Provide the (x, y) coordinate of the cell's center where the given text is located.  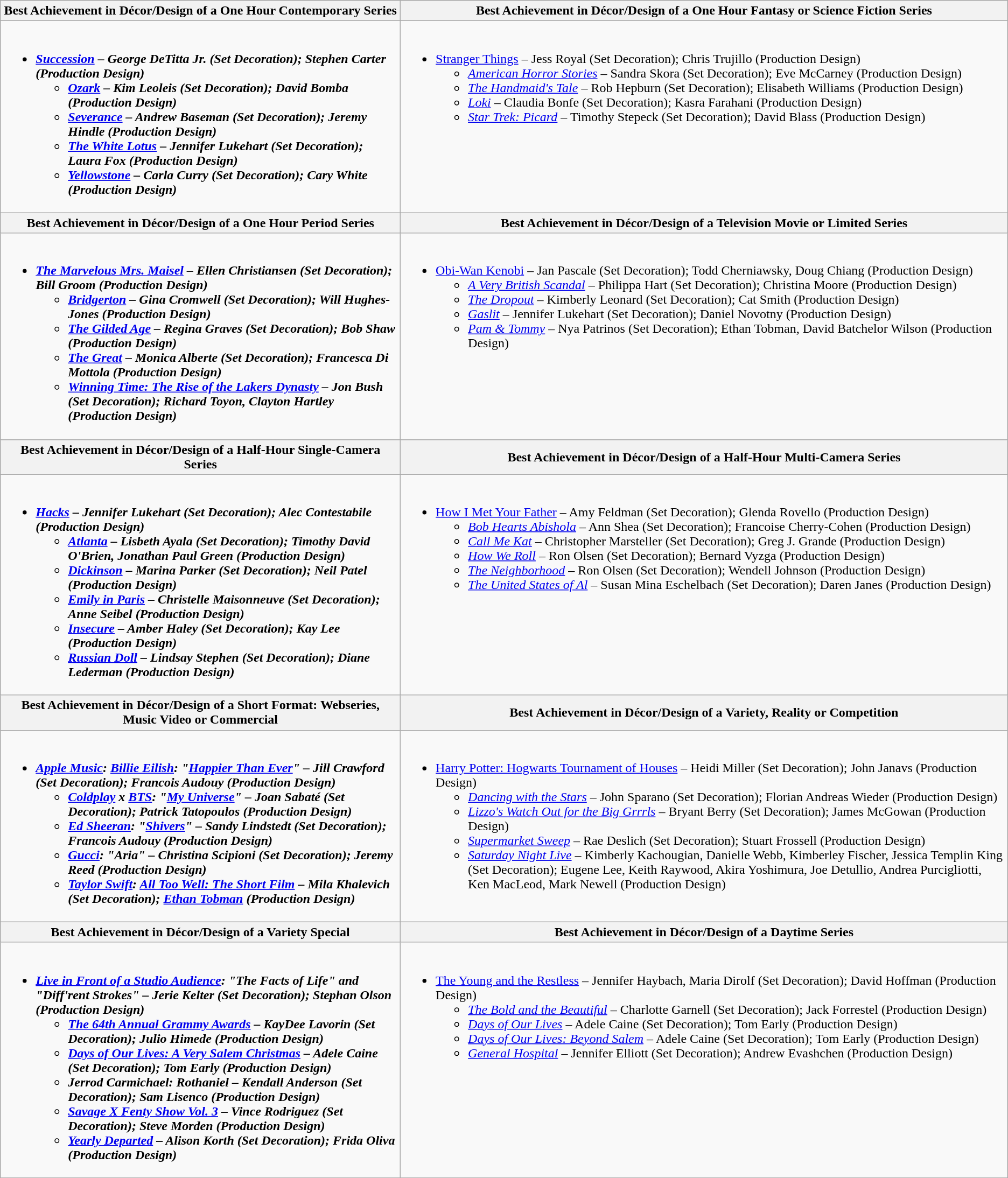
Best Achievement in Décor/Design of a One Hour Period Series (200, 223)
Best Achievement in Décor/Design of a Television Movie or Limited Series (704, 223)
Best Achievement in Décor/Design of a Variety Special (200, 932)
Best Achievement in Décor/Design of a Half-Hour Single-Camera Series (200, 457)
Best Achievement in Décor/Design of a Variety, Reality or Competition (704, 713)
Best Achievement in Décor/Design of a Short Format: Webseries, Music Video or Commercial (200, 713)
Best Achievement in Décor/Design of a Daytime Series (704, 932)
Best Achievement in Décor/Design of a One Hour Fantasy or Science Fiction Series (704, 11)
Best Achievement in Décor/Design of a Half-Hour Multi-Camera Series (704, 457)
Best Achievement in Décor/Design of a One Hour Contemporary Series (200, 11)
